Capture the cell that displays the provided text and extract its (X, Y) central coordinate. 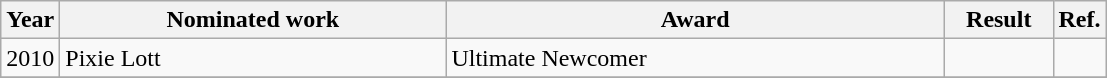
2010 (30, 58)
Nominated work (253, 20)
Award (696, 20)
Ref. (1080, 20)
Year (30, 20)
Result (998, 20)
Pixie Lott (253, 58)
Ultimate Newcomer (696, 58)
